Capture the cell that displays the provided text and extract its (x, y) central coordinate. 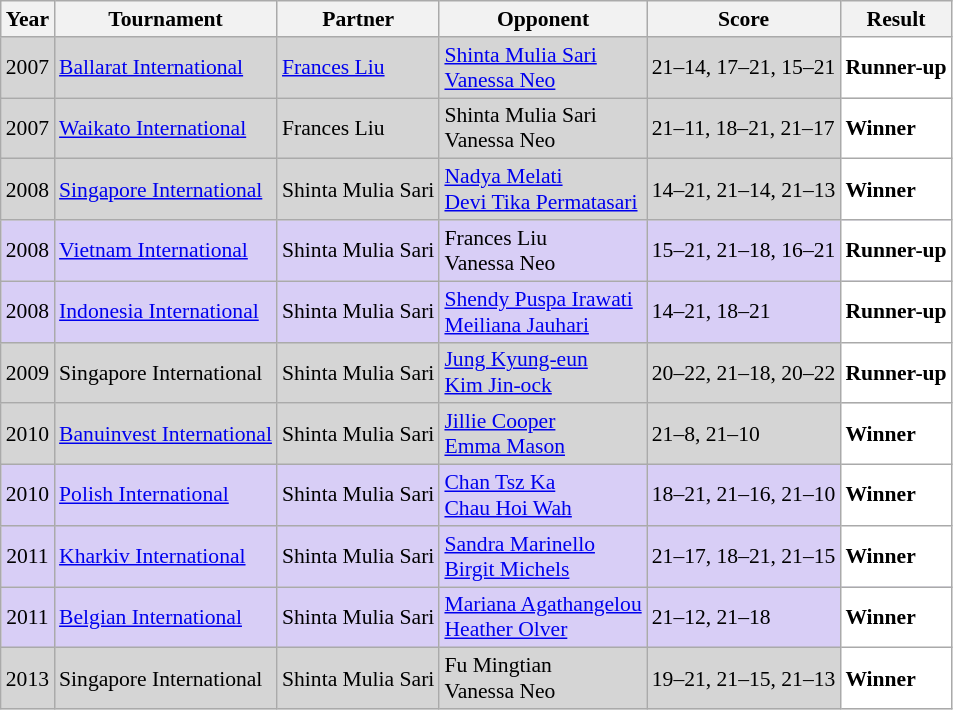
19–21, 21–15, 21–13 (744, 678)
14–21, 18–21 (744, 312)
Mariana Agathangelou Heather Olver (542, 618)
Fu Mingtian Vanessa Neo (542, 678)
Score (744, 19)
Nadya Melati Devi Tika Permatasari (542, 190)
Vietnam International (166, 250)
Belgian International (166, 618)
2013 (28, 678)
Ballarat International (166, 68)
20–22, 21–18, 20–22 (744, 372)
Indonesia International (166, 312)
Polish International (166, 496)
Tournament (166, 19)
Frances Liu Vanessa Neo (542, 250)
Result (896, 19)
Jillie Cooper Emma Mason (542, 434)
2009 (28, 372)
21–17, 18–21, 21–15 (744, 556)
21–11, 18–21, 21–17 (744, 128)
Kharkiv International (166, 556)
Shendy Puspa Irawati Meiliana Jauhari (542, 312)
Chan Tsz Ka Chau Hoi Wah (542, 496)
14–21, 21–14, 21–13 (744, 190)
21–14, 17–21, 15–21 (744, 68)
Opponent (542, 19)
Sandra Marinello Birgit Michels (542, 556)
21–8, 21–10 (744, 434)
21–12, 21–18 (744, 618)
Year (28, 19)
Banuinvest International (166, 434)
Partner (358, 19)
Waikato International (166, 128)
Jung Kyung-eun Kim Jin-ock (542, 372)
15–21, 21–18, 16–21 (744, 250)
18–21, 21–16, 21–10 (744, 496)
